Return the (X, Y) coordinate for the center point of the cell that contains the specified text.  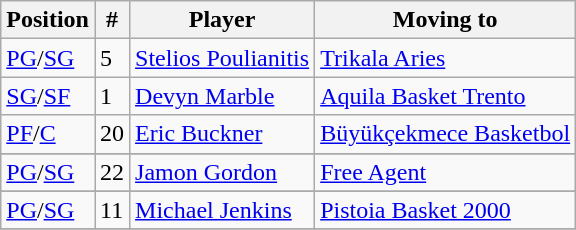
Trikala Aries (446, 58)
1 (112, 96)
Eric Buckner (222, 134)
PF/C (48, 134)
Stelios Poulianitis (222, 58)
20 (112, 134)
Position (48, 20)
# (112, 20)
11 (112, 210)
22 (112, 172)
Pistoia Basket 2000 (446, 210)
5 (112, 58)
Player (222, 20)
Michael Jenkins (222, 210)
Devyn Marble (222, 96)
Free Agent (446, 172)
Jamon Gordon (222, 172)
Aquila Basket Trento (446, 96)
SG/SF (48, 96)
Büyükçekmece Basketbol (446, 134)
Moving to (446, 20)
